Search for the cell housing the specified text and yield its (X, Y) center coordinate. 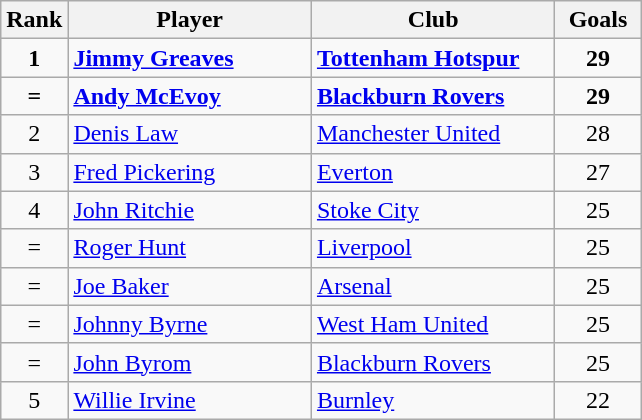
Burnley (433, 400)
Club (433, 20)
3 (34, 172)
28 (598, 134)
Joe Baker (190, 286)
Stoke City (433, 210)
22 (598, 400)
Everton (433, 172)
Tottenham Hotspur (433, 58)
27 (598, 172)
Willie Irvine (190, 400)
2 (34, 134)
Liverpool (433, 248)
Rank (34, 20)
Arsenal (433, 286)
Jimmy Greaves (190, 58)
5 (34, 400)
Johnny Byrne (190, 324)
West Ham United (433, 324)
Fred Pickering (190, 172)
Player (190, 20)
John Byrom (190, 362)
Manchester United (433, 134)
Denis Law (190, 134)
4 (34, 210)
1 (34, 58)
John Ritchie (190, 210)
Goals (598, 20)
Roger Hunt (190, 248)
Andy McEvoy (190, 96)
